Locate the cell with the specified text and output its [x, y] center coordinate. 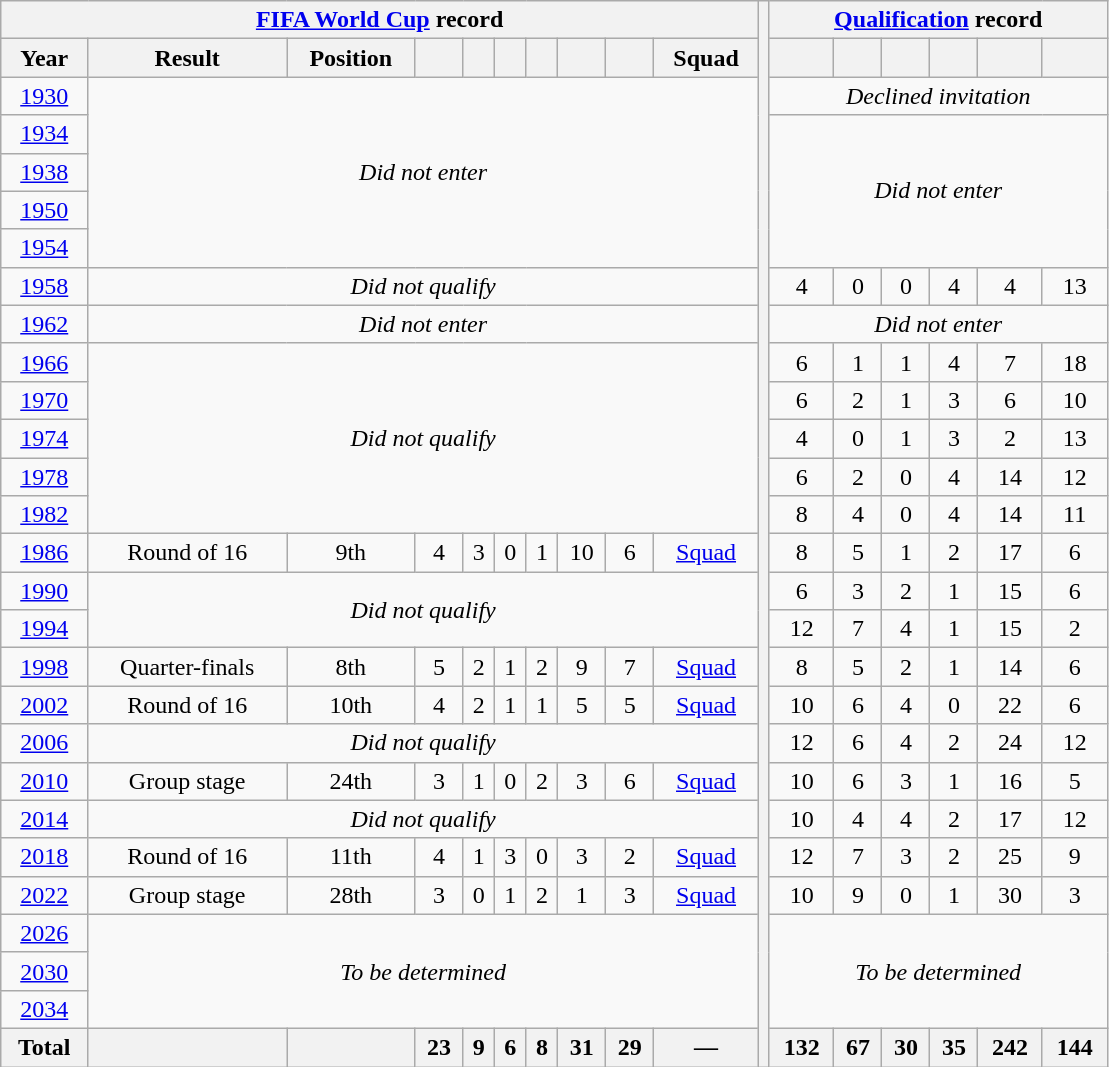
2022 [44, 895]
Result [188, 58]
2034 [44, 1009]
18 [1074, 362]
Quarter-finals [188, 667]
1930 [44, 96]
2018 [44, 857]
132 [801, 1047]
22 [1010, 705]
2002 [44, 705]
1974 [44, 438]
1994 [44, 629]
1938 [44, 172]
9th [351, 553]
2026 [44, 933]
16 [1010, 781]
2006 [44, 743]
8th [351, 667]
2010 [44, 781]
Year [44, 58]
Total [44, 1047]
1970 [44, 400]
1990 [44, 591]
2014 [44, 819]
31 [582, 1047]
— [706, 1047]
23 [439, 1047]
24 [1010, 743]
2030 [44, 971]
28th [351, 895]
1986 [44, 553]
24th [351, 781]
144 [1074, 1047]
1950 [44, 210]
1978 [44, 477]
25 [1010, 857]
Declined invitation [938, 96]
1954 [44, 248]
11th [351, 857]
242 [1010, 1047]
67 [858, 1047]
11 [1074, 515]
1998 [44, 667]
29 [630, 1047]
1958 [44, 286]
FIFA World Cup record [380, 20]
10th [351, 705]
1982 [44, 515]
Position [351, 58]
Qualification record [938, 20]
1966 [44, 362]
1962 [44, 324]
35 [954, 1047]
1934 [44, 134]
